Search for the cell housing the specified text and yield its (X, Y) center coordinate. 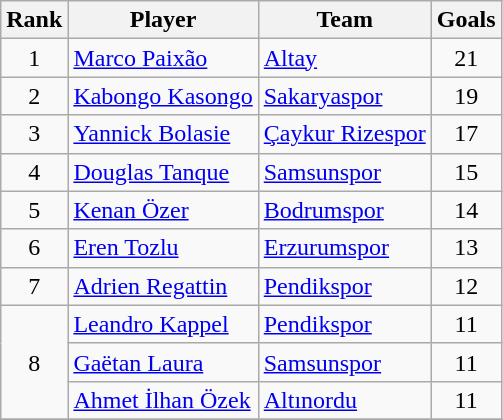
Goals (466, 20)
14 (466, 210)
Kabongo Kasongo (163, 96)
Çaykur Rizespor (344, 134)
4 (34, 172)
Leandro Kappel (163, 324)
21 (466, 58)
6 (34, 248)
7 (34, 286)
3 (34, 134)
Team (344, 20)
Player (163, 20)
5 (34, 210)
Gaëtan Laura (163, 362)
Kenan Özer (163, 210)
Erzurumspor (344, 248)
19 (466, 96)
Ahmet İlhan Özek (163, 400)
Rank (34, 20)
17 (466, 134)
2 (34, 96)
15 (466, 172)
Bodrumspor (344, 210)
13 (466, 248)
12 (466, 286)
Eren Tozlu (163, 248)
Altınordu (344, 400)
Altay (344, 58)
8 (34, 362)
Marco Paixão (163, 58)
Yannick Bolasie (163, 134)
Douglas Tanque (163, 172)
Adrien Regattin (163, 286)
Sakaryaspor (344, 96)
1 (34, 58)
